Provide the (x, y) coordinate of the cell's center where the given text is located.  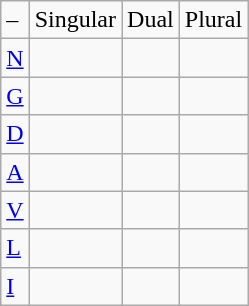
Dual (151, 20)
L (15, 248)
D (15, 134)
Singular (75, 20)
N (15, 58)
Plural (213, 20)
G (15, 96)
A (15, 172)
I (15, 286)
V (15, 210)
– (15, 20)
